Search for the cell housing the specified text and yield its (x, y) center coordinate. 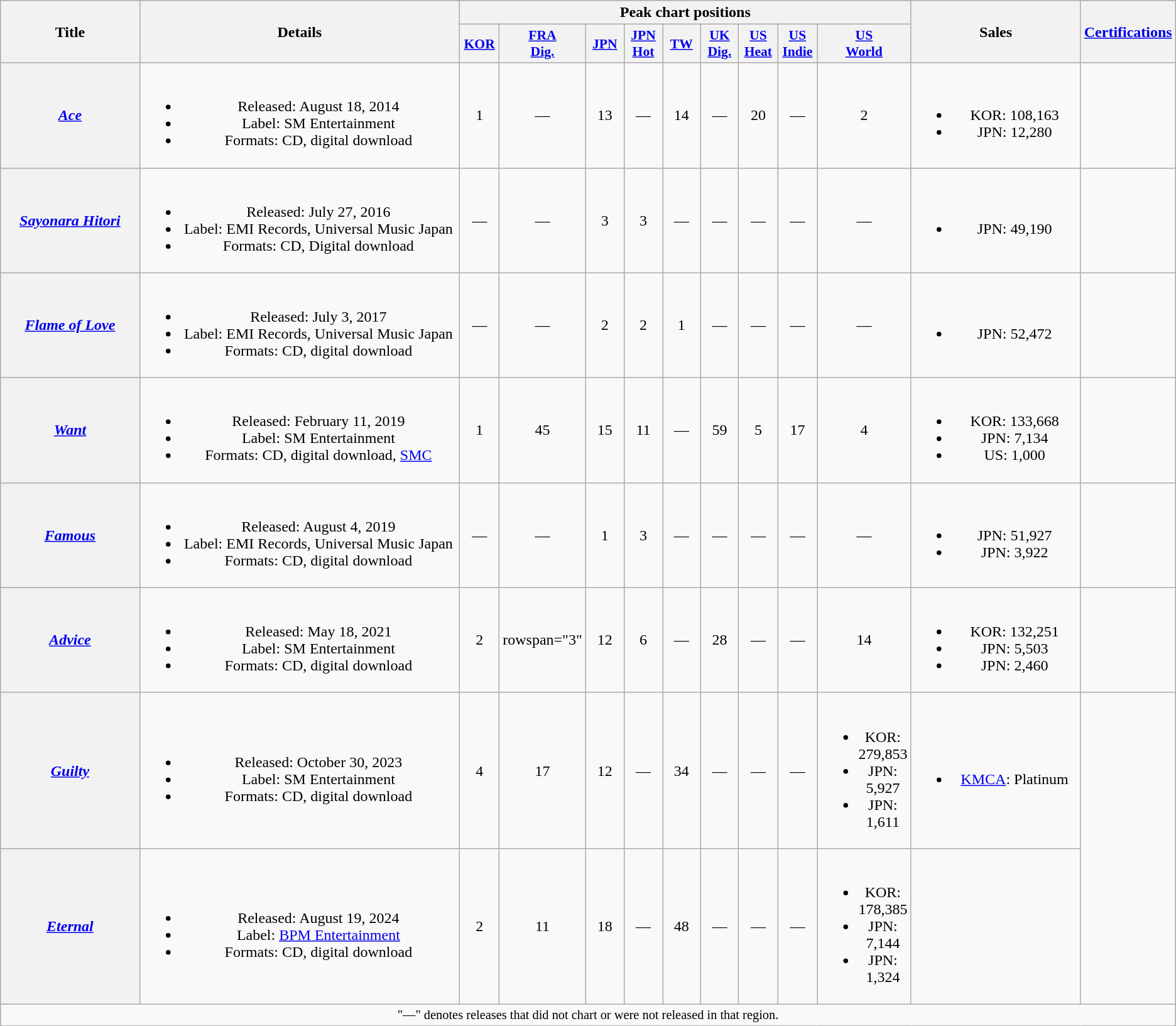
Released: October 30, 2023 Label: SM EntertainmentFormats: CD, digital download (299, 770)
18 (604, 926)
KOR (480, 44)
13 (604, 116)
USWorld (864, 44)
59 (720, 430)
FRADig. (543, 44)
JPN: 49,190 (996, 220)
Released: August 18, 2014 Label: SM EntertainmentFormats: CD, digital download (299, 116)
KOR: 132,251JPN: 5,503 JPN: 2,460 (996, 640)
Title (70, 31)
JPN (604, 44)
6 (643, 640)
JPN: 51,927 JPN: 3,922 (996, 535)
Sales (996, 31)
Guilty (70, 770)
34 (682, 770)
TW (682, 44)
15 (604, 430)
Advice (70, 640)
Released: August 4, 2019 Label: EMI Records, Universal Music JapanFormats: CD, digital download (299, 535)
KOR: 279,853JPN: 5,927 JPN: 1,611 (864, 770)
Ace (70, 116)
Released: February 11, 2019 Label: SM EntertainmentFormats: CD, digital download, SMC (299, 430)
JPN: 52,472 (996, 325)
Released: August 19, 2024 Label: BPM EntertainmentFormats: CD, digital download (299, 926)
5 (758, 430)
Sayonara Hitori (70, 220)
USIndie (798, 44)
rowspan="3" (543, 640)
48 (682, 926)
Released: July 27, 2016 Label: EMI Records, Universal Music JapanFormats: CD, Digital download (299, 220)
Flame of Love (70, 325)
45 (543, 430)
Famous (70, 535)
"—" denotes releases that did not chart or were not released in that region. (588, 1015)
Eternal (70, 926)
JPNHot (643, 44)
KOR: 108,163JPN: 12,280 (996, 116)
Released: May 18, 2021 Label: SM EntertainmentFormats: CD, digital download (299, 640)
KOR: 133,668JPN: 7,134US: 1,000 (996, 430)
Peak chart positions (685, 13)
Details (299, 31)
20 (758, 116)
28 (720, 640)
Certifications (1128, 31)
Want (70, 430)
USHeat (758, 44)
KMCA: Platinum (996, 770)
Released: July 3, 2017 Label: EMI Records, Universal Music JapanFormats: CD, digital download (299, 325)
KOR: 178,385JPN: 7,144 JPN: 1,324 (864, 926)
UKDig. (720, 44)
